Pinpoint the cell where the given text exists, returning its (x, y) midpoint coordinate. 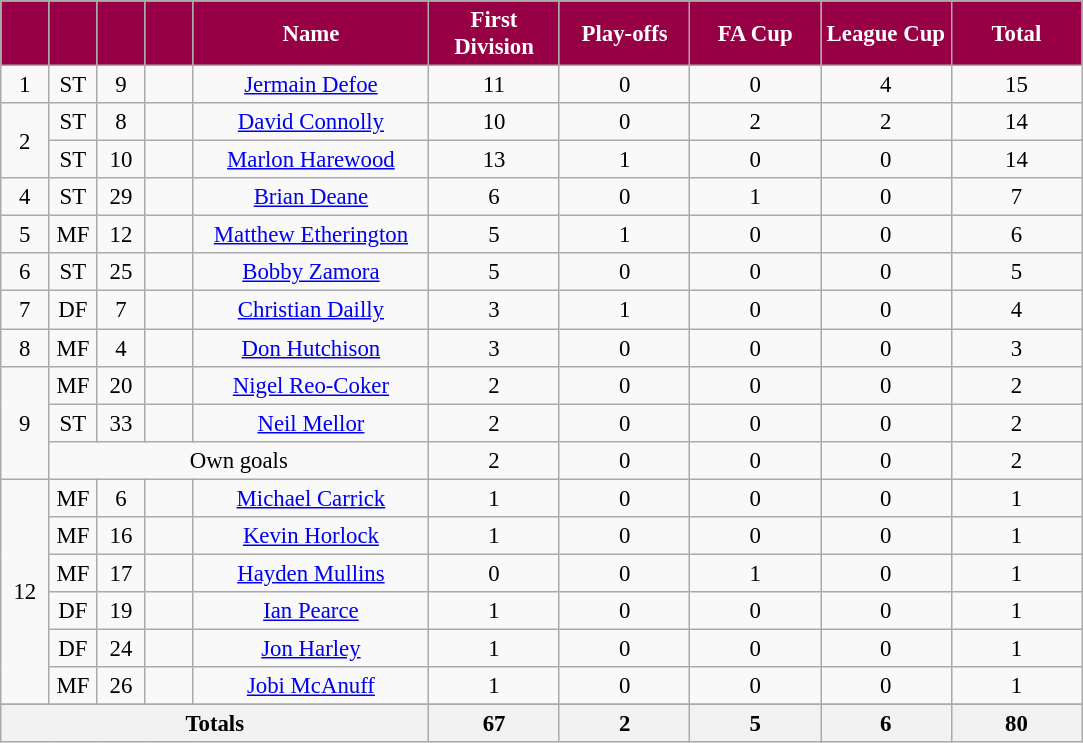
Ian Pearce (311, 611)
Kevin Horlock (311, 536)
League Cup (886, 34)
26 (121, 686)
19 (121, 611)
Don Hutchison (311, 348)
16 (121, 536)
29 (121, 197)
Jon Harley (311, 648)
Own goals (239, 460)
David Connolly (311, 122)
33 (121, 423)
67 (494, 724)
25 (121, 273)
80 (1016, 724)
Michael Carrick (311, 498)
13 (494, 160)
First Division (494, 34)
Bobby Zamora (311, 273)
Nigel Reo-Coker (311, 385)
Matthew Etherington (311, 235)
Marlon Harewood (311, 160)
11 (494, 85)
Jermain Defoe (311, 85)
Totals (215, 724)
Christian Dailly (311, 310)
Jobi McAnuff (311, 686)
Total (1016, 34)
17 (121, 573)
Name (311, 34)
Play-offs (624, 34)
Neil Mellor (311, 423)
Hayden Mullins (311, 573)
15 (1016, 85)
Brian Deane (311, 197)
FA Cup (756, 34)
24 (121, 648)
20 (121, 385)
